Scan for the cell matching the given text and deliver its (x, y) coordinate at center. 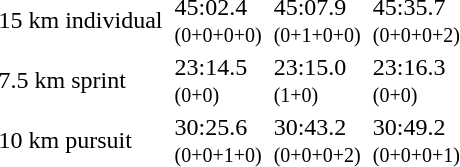
23:15.0(1+0) (317, 80)
23:14.5(0+0) (218, 80)
